Identify which cell holds the provided text, then report its (x, y) central coordinate. 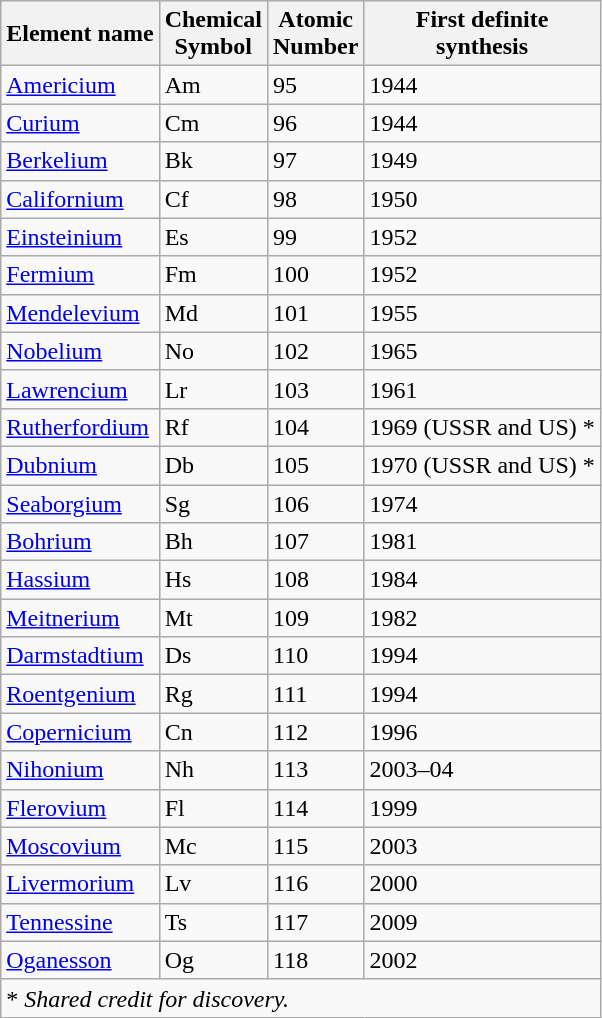
1969 (USSR and US) * (482, 427)
AtomicNumber (315, 34)
Hs (213, 580)
Cn (213, 732)
108 (315, 580)
1974 (482, 503)
95 (315, 85)
Oganesson (80, 960)
Am (213, 85)
1999 (482, 808)
ChemicalSymbol (213, 34)
Cf (213, 199)
Moscovium (80, 846)
2009 (482, 922)
Fm (213, 275)
Einsteinium (80, 237)
111 (315, 694)
106 (315, 503)
Berkelium (80, 161)
Element name (80, 34)
Nh (213, 770)
Fl (213, 808)
Nobelium (80, 351)
* Shared credit for discovery. (301, 998)
97 (315, 161)
Sg (213, 503)
Bk (213, 161)
115 (315, 846)
First definitesynthesis (482, 34)
Roentgenium (80, 694)
116 (315, 884)
Bh (213, 542)
Tennessine (80, 922)
Rf (213, 427)
Fermium (80, 275)
Livermorium (80, 884)
Americium (80, 85)
109 (315, 618)
Og (213, 960)
101 (315, 313)
2002 (482, 960)
1984 (482, 580)
103 (315, 389)
Rg (213, 694)
1955 (482, 313)
Bohrium (80, 542)
1970 (USSR and US) * (482, 465)
113 (315, 770)
112 (315, 732)
Db (213, 465)
117 (315, 922)
Meitnerium (80, 618)
2003–04 (482, 770)
96 (315, 123)
Md (213, 313)
Dubnium (80, 465)
Copernicium (80, 732)
114 (315, 808)
102 (315, 351)
Nihonium (80, 770)
Rutherfordium (80, 427)
Mt (213, 618)
2000 (482, 884)
Mendelevium (80, 313)
Curium (80, 123)
1965 (482, 351)
Es (213, 237)
Californium (80, 199)
1950 (482, 199)
105 (315, 465)
Lawrencium (80, 389)
1949 (482, 161)
Lr (213, 389)
100 (315, 275)
2003 (482, 846)
1961 (482, 389)
1981 (482, 542)
Darmstadtium (80, 656)
Seaborgium (80, 503)
99 (315, 237)
118 (315, 960)
Lv (213, 884)
107 (315, 542)
Ts (213, 922)
110 (315, 656)
Hassium (80, 580)
Mc (213, 846)
No (213, 351)
1996 (482, 732)
Cm (213, 123)
Flerovium (80, 808)
1982 (482, 618)
98 (315, 199)
104 (315, 427)
Ds (213, 656)
